Identify which cell holds the provided text, then report its [x, y] central coordinate. 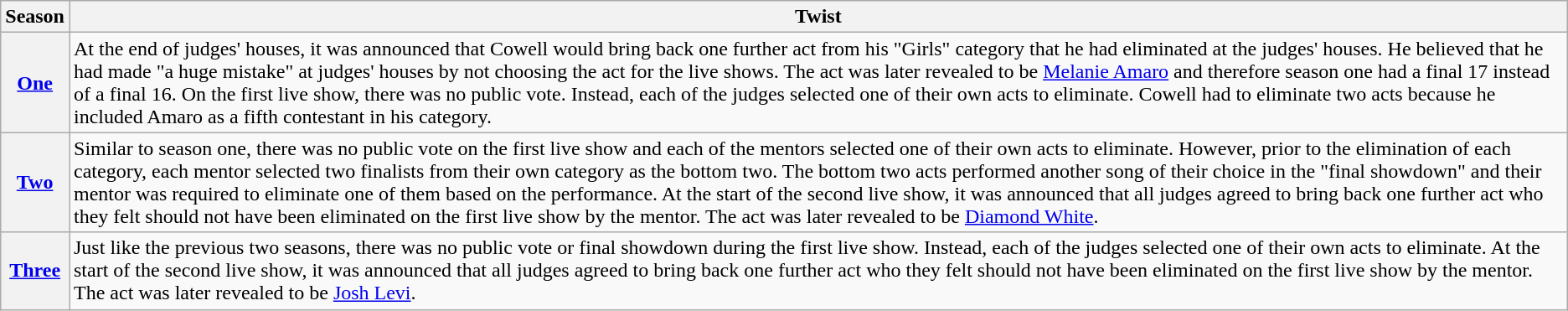
One [35, 82]
Three [35, 271]
Two [35, 183]
Season [35, 17]
Twist [818, 17]
